Detect which cell encompasses the target text, then output its (X, Y) center coordinate. 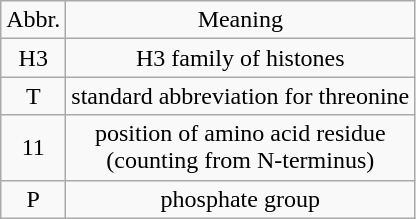
Abbr. (34, 20)
11 (34, 148)
H3 (34, 58)
T (34, 96)
H3 family of histones (240, 58)
standard abbreviation for threonine (240, 96)
P (34, 199)
phosphate group (240, 199)
position of amino acid residue(counting from N-terminus) (240, 148)
Meaning (240, 20)
